Pinpoint the cell where the given text exists, returning its [x, y] midpoint coordinate. 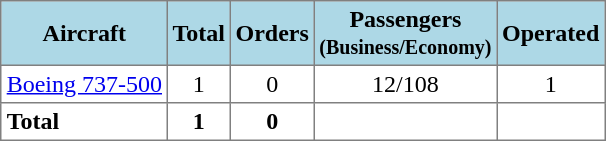
Boeing 737-500 [84, 84]
12/108 [406, 84]
Orders [272, 33]
Aircraft [84, 33]
Operated [551, 33]
Passengers(Business/Economy) [406, 33]
